Pinpoint the cell where the given text exists, returning its (x, y) midpoint coordinate. 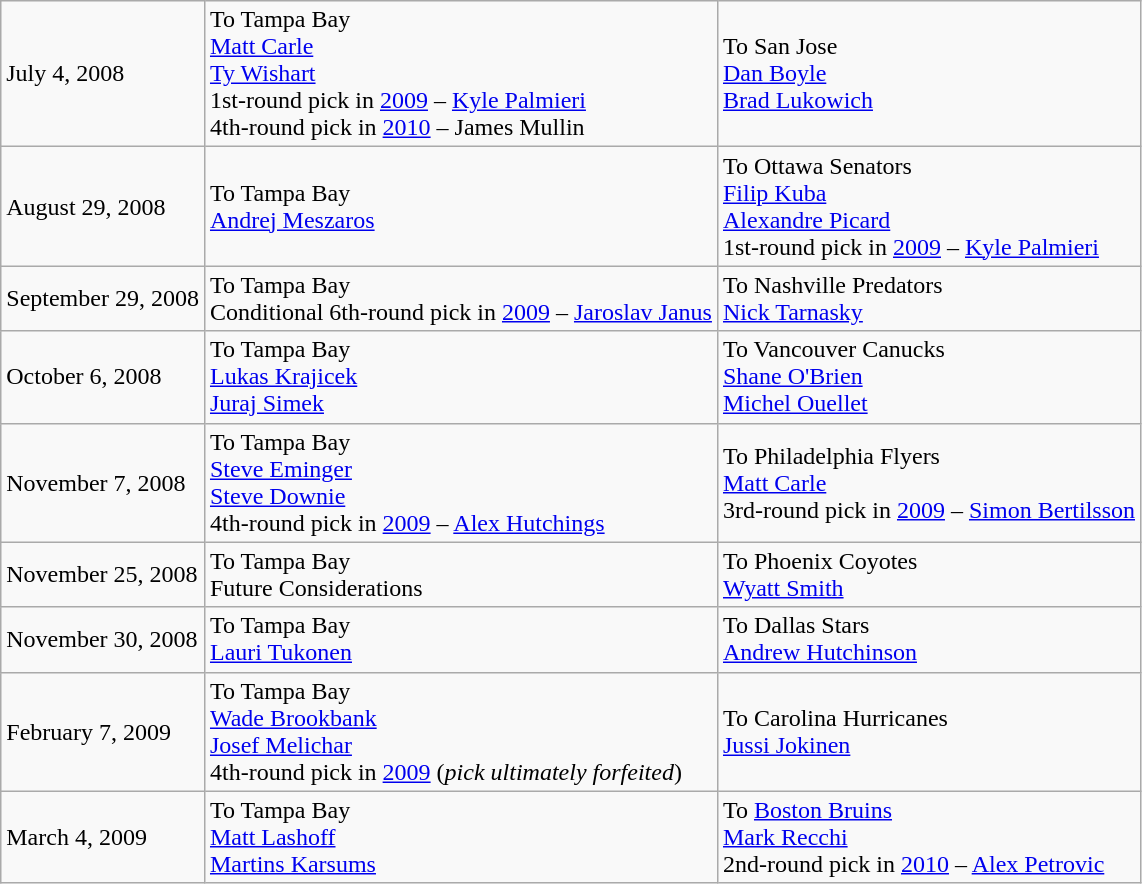
To Tampa BayMatt LashoffMartins Karsums (460, 837)
To Philadelphia FlyersMatt Carle3rd-round pick in 2009 – Simon Bertilsson (928, 482)
To Tampa BayConditional 6th-round pick in 2009 – Jaroslav Janus (460, 298)
To Tampa BayAndrej Meszaros (460, 206)
To Nashville PredatorsNick Tarnasky (928, 298)
To Phoenix CoyotesWyatt Smith (928, 574)
To Dallas StarsAndrew Hutchinson (928, 640)
To Tampa BaySteve EmingerSteve Downie4th-round pick in 2009 – Alex Hutchings (460, 482)
November 7, 2008 (103, 482)
To Vancouver CanucksShane O'BrienMichel Ouellet (928, 377)
To Tampa BayLukas KrajicekJuraj Simek (460, 377)
October 6, 2008 (103, 377)
September 29, 2008 (103, 298)
To Tampa BayMatt CarleTy Wishart1st-round pick in 2009 – Kyle Palmieri4th-round pick in 2010 – James Mullin (460, 74)
To Carolina HurricanesJussi Jokinen (928, 732)
To Tampa BayWade BrookbankJosef Melichar4th-round pick in 2009 (pick ultimately forfeited) (460, 732)
July 4, 2008 (103, 74)
To Tampa BayLauri Tukonen (460, 640)
To Tampa BayFuture Considerations (460, 574)
To Ottawa SenatorsFilip KubaAlexandre Picard1st-round pick in 2009 – Kyle Palmieri (928, 206)
To Boston BruinsMark Recchi2nd-round pick in 2010 – Alex Petrovic (928, 837)
November 30, 2008 (103, 640)
August 29, 2008 (103, 206)
To San JoseDan BoyleBrad Lukowich (928, 74)
November 25, 2008 (103, 574)
March 4, 2009 (103, 837)
February 7, 2009 (103, 732)
